Scan for the cell matching the given text and deliver its (x, y) coordinate at center. 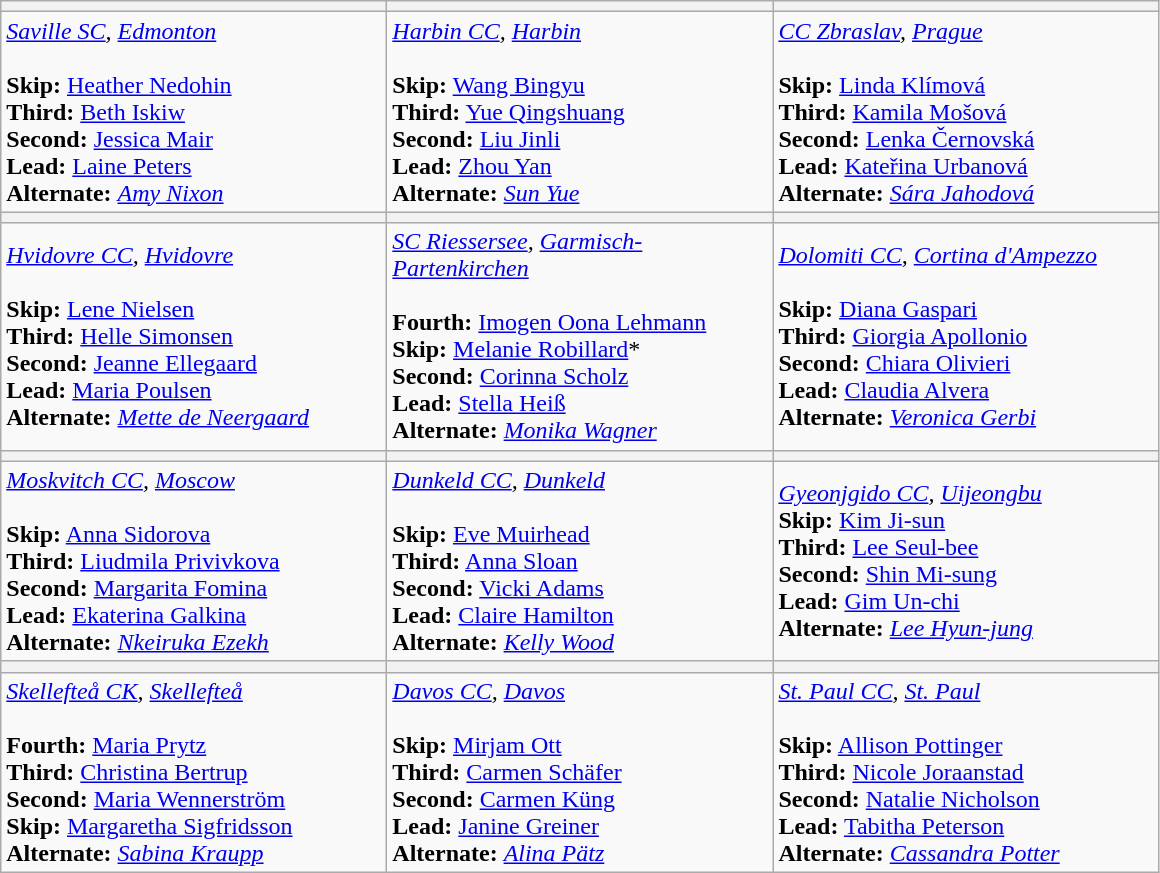
Moskvitch CC, Moscow Skip: Anna Sidorova Third: Liudmila Privivkova Second: Margarita Fomina Lead: Ekaterina Galkina Alternate: Nkeiruka Ezekh (194, 561)
Dunkeld CC, Dunkeld Skip: Eve Muirhead Third: Anna Sloan Second: Vicki Adams Lead: Claire Hamilton Alternate: Kelly Wood (580, 561)
Harbin CC, HarbinSkip: Wang Bingyu Third: Yue Qingshuang Second: Liu Jinli Lead: Zhou Yan Alternate: Sun Yue (580, 112)
CC Zbraslav, Prague Skip: Linda Klímová Third: Kamila Mošová Second: Lenka Černovská Lead: Kateřina Urbanová Alternate: Sára Jahodová (966, 112)
Hvidovre CC, Hvidovre Skip: Lene Nielsen Third: Helle Simonsen Second: Jeanne Ellegaard Lead: Maria Poulsen Alternate: Mette de Neergaard (194, 336)
St. Paul CC, St. Paul Skip: Allison Pottinger Third: Nicole Joraanstad Second: Natalie Nicholson Lead: Tabitha Peterson Alternate: Cassandra Potter (966, 772)
Davos CC, Davos Skip: Mirjam Ott Third: Carmen Schäfer Second: Carmen Küng Lead: Janine Greiner Alternate: Alina Pätz (580, 772)
Dolomiti CC, Cortina d'Ampezzo Skip: Diana Gaspari Third: Giorgia Apollonio Second: Chiara Olivieri Lead: Claudia Alvera Alternate: Veronica Gerbi (966, 336)
Saville SC, EdmontonSkip: Heather Nedohin Third: Beth Iskiw Second: Jessica Mair Lead: Laine Peters Alternate: Amy Nixon (194, 112)
Gyeonjgido CC, UijeongbuSkip: Kim Ji-sun Third: Lee Seul-bee Second: Shin Mi-sung Lead: Gim Un-chi Alternate: Lee Hyun-jung (966, 561)
